Locate the cell with the specified text and output its [X, Y] center coordinate. 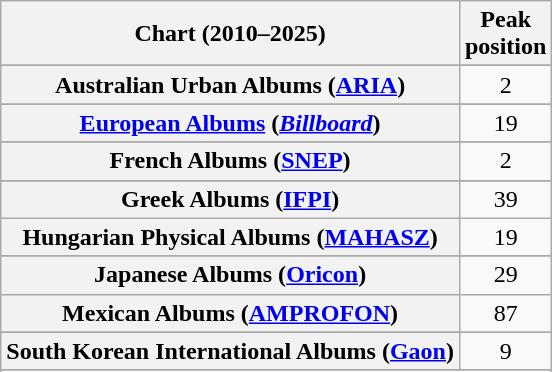
Hungarian Physical Albums (MAHASZ) [230, 237]
Chart (2010–2025) [230, 34]
Peakposition [505, 34]
French Albums (SNEP) [230, 161]
European Albums (Billboard) [230, 123]
Japanese Albums (Oricon) [230, 275]
Australian Urban Albums (ARIA) [230, 85]
39 [505, 199]
Mexican Albums (AMPROFON) [230, 313]
Greek Albums (IFPI) [230, 199]
9 [505, 351]
29 [505, 275]
South Korean International Albums (Gaon) [230, 351]
87 [505, 313]
